Provide the (X, Y) coordinate of the cell's center where the given text is located.  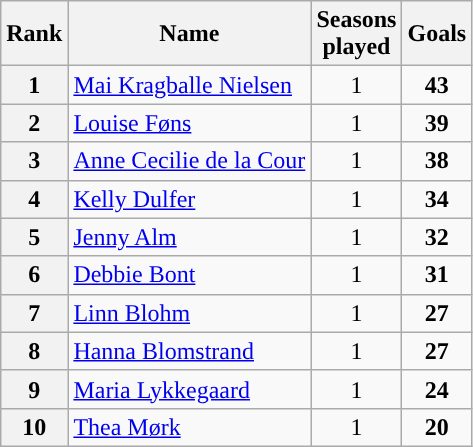
4 (34, 199)
3 (34, 161)
Mai Kragballe Nielsen (190, 85)
34 (437, 199)
24 (437, 389)
Name (190, 34)
20 (437, 427)
Linn Blohm (190, 313)
Rank (34, 34)
Kelly Dulfer (190, 199)
38 (437, 161)
Goals (437, 34)
Louise Føns (190, 123)
8 (34, 351)
7 (34, 313)
Thea Mørk (190, 427)
Maria Lykkegaard (190, 389)
32 (437, 237)
Debbie Bont (190, 275)
Anne Cecilie de la Cour (190, 161)
9 (34, 389)
31 (437, 275)
10 (34, 427)
43 (437, 85)
Seasonsplayed (356, 34)
6 (34, 275)
Jenny Alm (190, 237)
Hanna Blomstrand (190, 351)
2 (34, 123)
5 (34, 237)
39 (437, 123)
